Extract the (x, y) coordinate from the center of the cell holding the provided text.  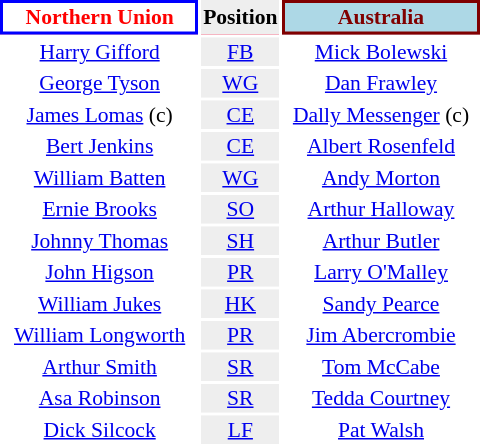
Northern Union (100, 17)
FB (240, 52)
Andy Morton (381, 178)
John Higson (100, 272)
George Tyson (100, 83)
HK (240, 304)
Dan Frawley (381, 83)
James Lomas (c) (100, 114)
Position (240, 17)
Dick Silcock (100, 430)
Arthur Butler (381, 240)
Pat Walsh (381, 430)
Ernie Brooks (100, 209)
Asa Robinson (100, 398)
Arthur Smith (100, 366)
Larry O'Malley (381, 272)
Bert Jenkins (100, 146)
Albert Rosenfeld (381, 146)
William Batten (100, 178)
Mick Bolewski (381, 52)
Arthur Halloway (381, 209)
Jim Abercrombie (381, 335)
Tedda Courtney (381, 398)
SH (240, 240)
Sandy Pearce (381, 304)
Australia (381, 17)
Harry Gifford (100, 52)
William Longworth (100, 335)
Dally Messenger (c) (381, 114)
William Jukes (100, 304)
SO (240, 209)
Johnny Thomas (100, 240)
LF (240, 430)
Tom McCabe (381, 366)
